Locate the cell with the specified text and output its (X, Y) center coordinate. 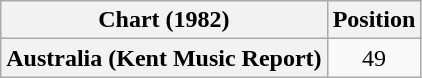
Position (374, 20)
Chart (1982) (164, 20)
Australia (Kent Music Report) (164, 58)
49 (374, 58)
